Pinpoint the cell where the given text exists, returning its [x, y] midpoint coordinate. 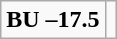
BU –17.5 [53, 19]
